Return [x, y] of the center of cell containing provided text 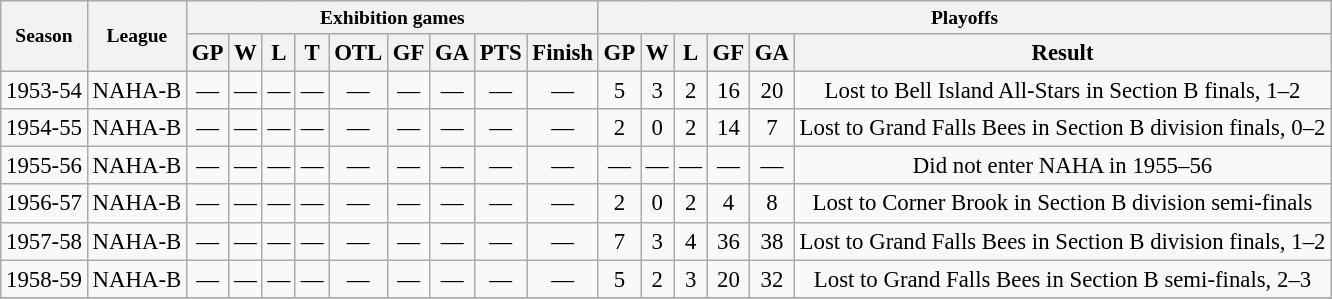
Lost to Grand Falls Bees in Section B division finals, 0–2 [1062, 128]
1958-59 [44, 279]
Season [44, 36]
1955-56 [44, 166]
Exhibition games [392, 18]
14 [728, 128]
1957-58 [44, 241]
Did not enter NAHA in 1955–56 [1062, 166]
Lost to Grand Falls Bees in Section B semi-finals, 2–3 [1062, 279]
16 [728, 91]
Playoffs [964, 18]
1956-57 [44, 204]
8 [772, 204]
League [136, 36]
32 [772, 279]
36 [728, 241]
1954-55 [44, 128]
Finish [562, 53]
1953-54 [44, 91]
PTS [501, 53]
38 [772, 241]
Lost to Corner Brook in Section B division semi-finals [1062, 204]
T [312, 53]
Result [1062, 53]
Lost to Grand Falls Bees in Section B division finals, 1–2 [1062, 241]
Lost to Bell Island All-Stars in Section B finals, 1–2 [1062, 91]
OTL [358, 53]
